Extract the (X, Y) coordinate from the center of the cell holding the provided text.  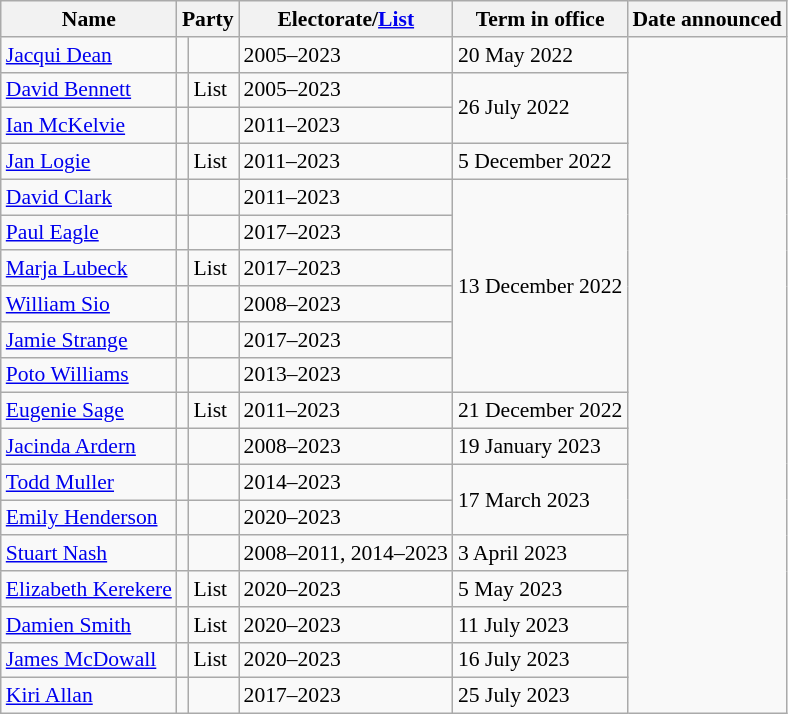
13 December 2022 (540, 286)
Jacqui Dean (89, 55)
19 January 2023 (540, 447)
Poto Williams (89, 375)
2008–2011, 2014–2023 (346, 554)
Ian McKelvie (89, 126)
Marja Lubeck (89, 269)
Party (208, 19)
Jamie Strange (89, 340)
16 July 2023 (540, 660)
Emily Henderson (89, 518)
3 April 2023 (540, 554)
Kiri Allan (89, 696)
Jan Logie (89, 162)
2013–2023 (346, 375)
25 July 2023 (540, 696)
11 July 2023 (540, 625)
Name (89, 19)
2014–2023 (346, 482)
21 December 2022 (540, 411)
David Clark (89, 197)
26 July 2022 (540, 108)
Eugenie Sage (89, 411)
Todd Muller (89, 482)
Jacinda Ardern (89, 447)
William Sio (89, 304)
20 May 2022 (540, 55)
17 March 2023 (540, 500)
Paul Eagle (89, 233)
Electorate/List (346, 19)
Damien Smith (89, 625)
5 May 2023 (540, 589)
5 December 2022 (540, 162)
Elizabeth Kerekere (89, 589)
Term in office (540, 19)
Date announced (706, 19)
James McDowall (89, 660)
Stuart Nash (89, 554)
David Bennett (89, 90)
